Return the (X, Y) coordinate for the center point of the cell that contains the specified text.  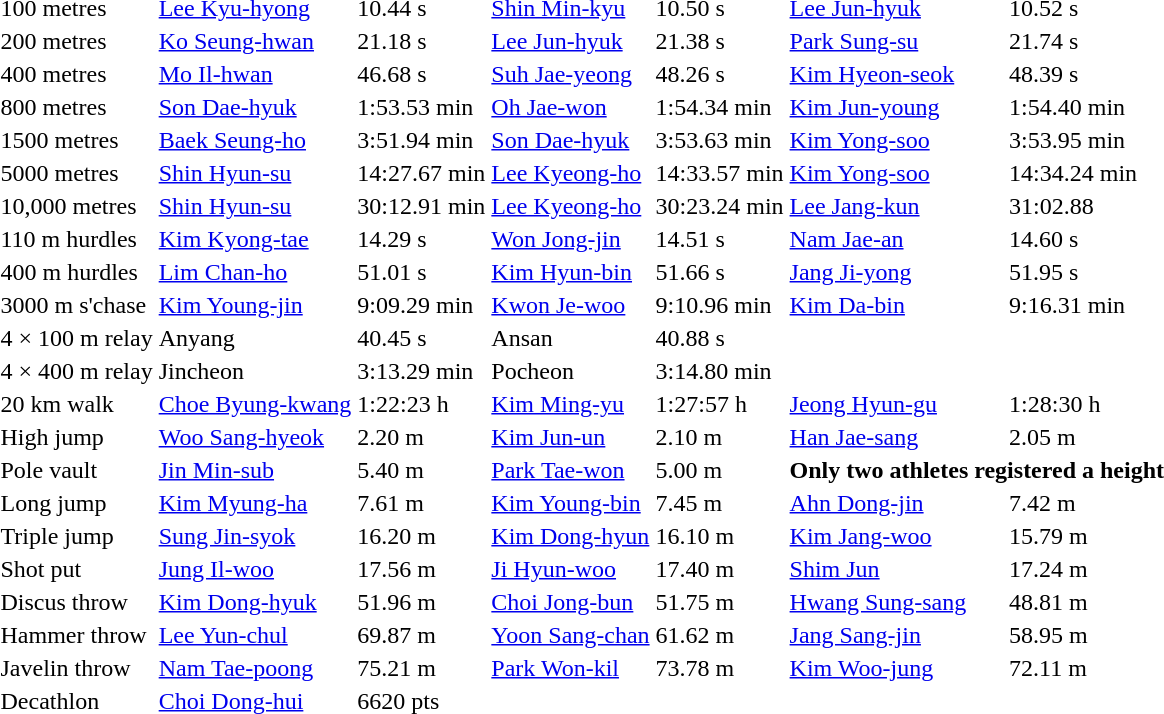
Choe Byung-kwang (255, 404)
3:51.94 min (422, 140)
17.56 m (422, 569)
69.87 m (422, 635)
48.26 s (720, 74)
Kim Hyun-bin (570, 272)
Park Sung-su (896, 41)
Park Tae-won (570, 470)
Shim Jun (896, 569)
51.66 s (720, 272)
Hwang Sung-sang (896, 602)
Kwon Je-woo (570, 305)
Oh Jae-won (570, 107)
Kim Hyeon-seok (896, 74)
Anyang (255, 338)
14:27.67 min (422, 173)
2.10 m (720, 437)
Sung Jin-syok (255, 536)
Mo Il-hwan (255, 74)
3:14.80 min (720, 371)
5.00 m (720, 470)
51.75 m (720, 602)
Park Won-kil (570, 668)
Suh Jae-yeong (570, 74)
Nam Jae-an (896, 239)
Choi Jong-bun (570, 602)
2.20 m (422, 437)
51.96 m (422, 602)
Kim Myung-ha (255, 503)
9:10.96 min (720, 305)
3:13.29 min (422, 371)
Lee Yun-chul (255, 635)
14.29 s (422, 239)
30:12.91 min (422, 206)
Ansan (570, 338)
75.21 m (422, 668)
1:53.53 min (422, 107)
Pocheon (570, 371)
14:33.57 min (720, 173)
Kim Kyong-tae (255, 239)
Kim Jun-un (570, 437)
16.20 m (422, 536)
Kim Woo-jung (896, 668)
40.45 s (422, 338)
Jang Sang-jin (896, 635)
Baek Seung-ho (255, 140)
30:23.24 min (720, 206)
Kim Da-bin (896, 305)
61.62 m (720, 635)
Kim Dong-hyuk (255, 602)
21.18 s (422, 41)
9:09.29 min (422, 305)
Jin Min-sub (255, 470)
Jincheon (255, 371)
1:54.34 min (720, 107)
Jung Il-woo (255, 569)
Woo Sang-hyeok (255, 437)
Yoon Sang-chan (570, 635)
Kim Young-bin (570, 503)
Kim Jang-woo (896, 536)
46.68 s (422, 74)
1:27:57 h (720, 404)
17.40 m (720, 569)
Lim Chan-ho (255, 272)
Lee Jun-hyuk (570, 41)
51.01 s (422, 272)
73.78 m (720, 668)
Jeong Hyun-gu (896, 404)
7.45 m (720, 503)
1:22:23 h (422, 404)
Kim Dong-hyun (570, 536)
3:53.63 min (720, 140)
16.10 m (720, 536)
5.40 m (422, 470)
Won Jong-jin (570, 239)
Kim Ming-yu (570, 404)
Nam Tae-poong (255, 668)
40.88 s (720, 338)
Ko Seung-hwan (255, 41)
Jang Ji-yong (896, 272)
7.61 m (422, 503)
14.51 s (720, 239)
Kim Young-jin (255, 305)
Ahn Dong-jin (896, 503)
21.38 s (720, 41)
Lee Jang-kun (896, 206)
Han Jae-sang (896, 437)
Ji Hyun-woo (570, 569)
Kim Jun-young (896, 107)
